Return [x, y] of the center of cell containing provided text 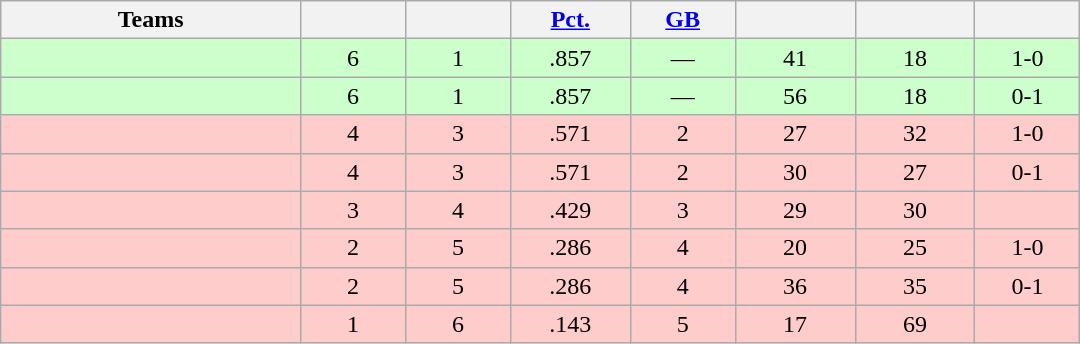
Teams [151, 20]
GB [682, 20]
36 [795, 286]
35 [915, 286]
20 [795, 248]
56 [795, 96]
17 [795, 324]
25 [915, 248]
.143 [570, 324]
Pct. [570, 20]
32 [915, 134]
29 [795, 210]
69 [915, 324]
41 [795, 58]
.429 [570, 210]
